From the cell containing the given text, extract its center point as (X, Y) coordinate. 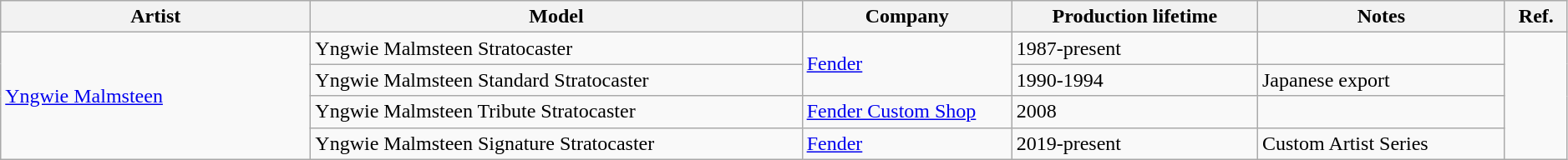
Yngwie Malmsteen Stratocaster (556, 48)
2008 (1134, 112)
2019-present (1134, 143)
Yngwie Malmsteen Signature Stratocaster (556, 143)
Yngwie Malmsteen Standard Stratocaster (556, 80)
Production lifetime (1134, 17)
Japanese export (1381, 80)
Notes (1381, 17)
Artist (155, 17)
Company (907, 17)
Fender Custom Shop (907, 112)
Yngwie Malmsteen (155, 96)
Model (556, 17)
Yngwie Malmsteen Tribute Stratocaster (556, 112)
1987-present (1134, 48)
Ref. (1535, 17)
1990-1994 (1134, 80)
Custom Artist Series (1381, 143)
